Return the [X, Y] coordinate for the center point of the cell that contains the specified text.  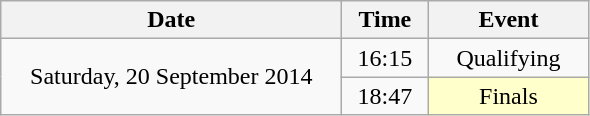
18:47 [385, 96]
Event [508, 20]
Qualifying [508, 58]
16:15 [385, 58]
Saturday, 20 September 2014 [172, 77]
Date [172, 20]
Time [385, 20]
Finals [508, 96]
